Capture the cell that displays the provided text and extract its [x, y] central coordinate. 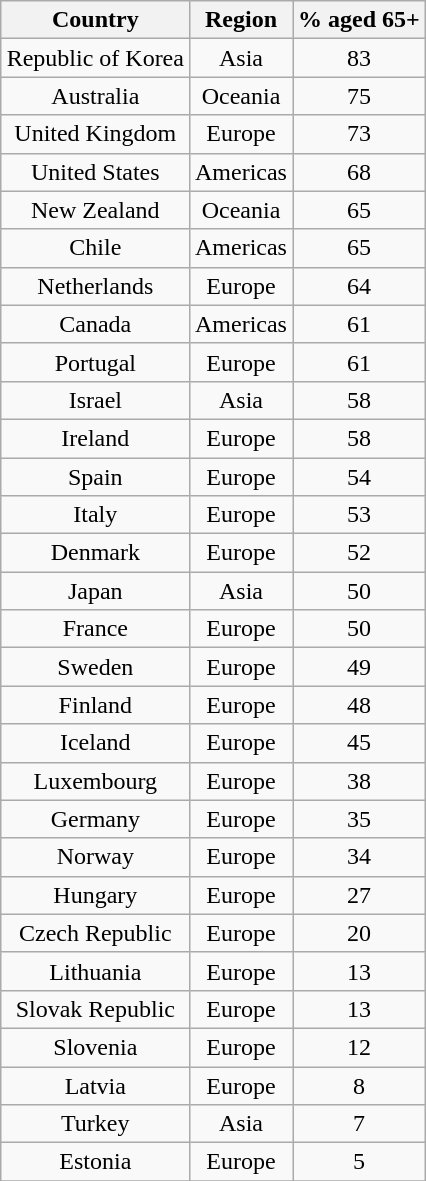
Slovenia [95, 1047]
Finland [95, 705]
Norway [95, 857]
Chile [95, 248]
27 [358, 895]
United States [95, 172]
12 [358, 1047]
Australia [95, 96]
49 [358, 667]
New Zealand [95, 210]
7 [358, 1124]
83 [358, 58]
Portugal [95, 362]
Sweden [95, 667]
Region [240, 20]
Israel [95, 400]
45 [358, 743]
% aged 65+ [358, 20]
Estonia [95, 1162]
5 [358, 1162]
52 [358, 553]
Hungary [95, 895]
48 [358, 705]
Republic of Korea [95, 58]
France [95, 629]
53 [358, 515]
Netherlands [95, 286]
75 [358, 96]
64 [358, 286]
Slovak Republic [95, 1009]
73 [358, 134]
Ireland [95, 438]
54 [358, 477]
Germany [95, 819]
38 [358, 781]
34 [358, 857]
Iceland [95, 743]
8 [358, 1085]
35 [358, 819]
Italy [95, 515]
Latvia [95, 1085]
68 [358, 172]
20 [358, 933]
United Kingdom [95, 134]
Lithuania [95, 971]
Denmark [95, 553]
Turkey [95, 1124]
Spain [95, 477]
Czech Republic [95, 933]
Canada [95, 324]
Luxembourg [95, 781]
Country [95, 20]
Japan [95, 591]
